Return [x, y] of the center of cell containing provided text 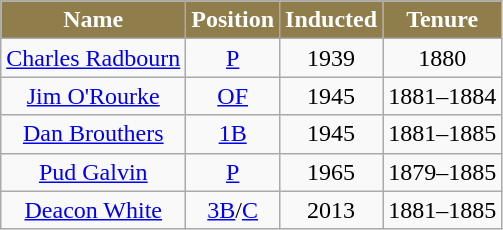
OF [233, 96]
Jim O'Rourke [94, 96]
Deacon White [94, 210]
2013 [332, 210]
Tenure [442, 20]
1965 [332, 172]
Charles Radbourn [94, 58]
1939 [332, 58]
Name [94, 20]
1880 [442, 58]
Inducted [332, 20]
Dan Brouthers [94, 134]
Pud Galvin [94, 172]
3B/C [233, 210]
1879–1885 [442, 172]
1881–1884 [442, 96]
1B [233, 134]
Position [233, 20]
